Detect which cell encompasses the target text, then output its (X, Y) center coordinate. 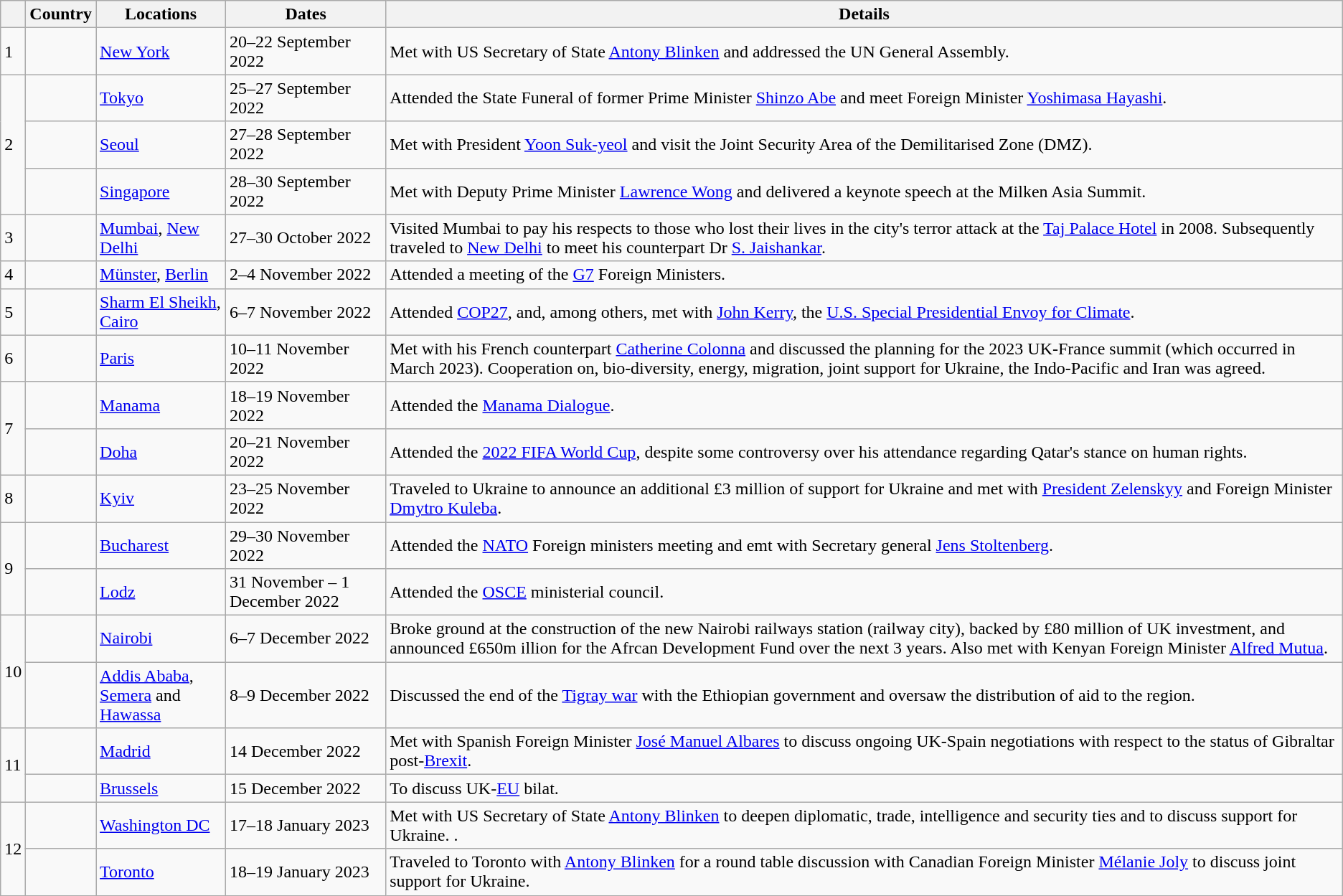
Traveled to Ukraine to announce an additional £3 million of support for Ukraine and met with President Zelenskyy and Foreign Minister Dmytro Kuleba. (864, 498)
12 (13, 849)
Nairobi (161, 638)
20–21 November 2022 (306, 452)
Münster, Berlin (161, 275)
Paris (161, 359)
4 (13, 275)
11 (13, 765)
10 (13, 671)
Sharm El Sheikh, Cairo (161, 311)
Madrid (161, 752)
3 (13, 238)
Brussels (161, 788)
To discuss UK-EU bilat. (864, 788)
Kyiv (161, 498)
Toronto (161, 872)
6–7 December 2022 (306, 638)
18–19 November 2022 (306, 405)
New York (161, 52)
Met with Deputy Prime Minister Lawrence Wong and delivered a keynote speech at the Milken Asia Summit. (864, 191)
17–18 January 2023 (306, 825)
29–30 November 2022 (306, 545)
8 (13, 498)
Attended COP27, and, among others, met with John Kerry, the U.S. Special Presidential Envoy for Climate. (864, 311)
27–28 September 2022 (306, 145)
Singapore (161, 191)
Attended the Manama Dialogue. (864, 405)
8–9 December 2022 (306, 695)
10–11 November 2022 (306, 359)
Locations (161, 14)
Country (61, 14)
6 (13, 359)
Mumbai, New Delhi (161, 238)
Lodz (161, 593)
Attended the 2022 FIFA World Cup, despite some controversy over his attendance regarding Qatar's stance on human rights. (864, 452)
Seoul (161, 145)
25–27 September 2022 (306, 98)
28–30 September 2022 (306, 191)
15 December 2022 (306, 788)
Attended a meeting of the G7 Foreign Ministers. (864, 275)
Discussed the end of the Tigray war with the Ethiopian government and oversaw the distribution of aid to the region. (864, 695)
1 (13, 52)
18–19 January 2023 (306, 872)
31 November – 1 December 2022 (306, 593)
20–22 September 2022 (306, 52)
Manama (161, 405)
Attended the State Funeral of former Prime Minister Shinzo Abe and meet Foreign Minister Yoshimasa Hayashi. (864, 98)
Tokyo (161, 98)
2–4 November 2022 (306, 275)
Met with US Secretary of State Antony Blinken and addressed the UN General Assembly. (864, 52)
27–30 October 2022 (306, 238)
Met with US Secretary of State Antony Blinken to deepen diplomatic, trade, intelligence and security ties and to discuss support for Ukraine. . (864, 825)
Attended the OSCE ministerial council. (864, 593)
Bucharest (161, 545)
Washington DC (161, 825)
14 December 2022 (306, 752)
7 (13, 428)
2 (13, 145)
Addis Ababa, Semera and Hawassa (161, 695)
Met with President Yoon Suk-yeol and visit the Joint Security Area of the Demilitarised Zone (DMZ). (864, 145)
5 (13, 311)
Dates (306, 14)
Attended the NATO Foreign ministers meeting and emt with Secretary general Jens Stoltenberg. (864, 545)
23–25 November 2022 (306, 498)
Doha (161, 452)
6–7 November 2022 (306, 311)
Details (864, 14)
Met with Spanish Foreign Minister José Manuel Albares to discuss ongoing UK-Spain negotiations with respect to the status of Gibraltar post-Brexit. (864, 752)
9 (13, 569)
